Pinpoint the cell where the given text exists, returning its [X, Y] midpoint coordinate. 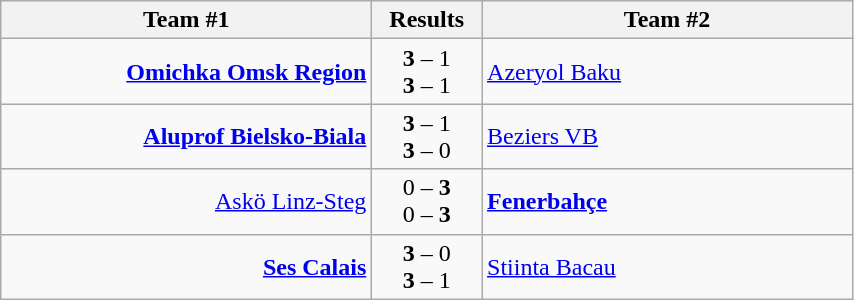
Azeryol Baku [668, 72]
Team #1 [186, 20]
Fenerbahçe [668, 202]
Omichka Omsk Region [186, 72]
3 – 0 3 – 1 [427, 266]
Results [427, 20]
Aluprof Bielsko-Biala [186, 136]
Stiinta Bacau [668, 266]
3 – 1 3 – 0 [427, 136]
3 – 1 3 – 1 [427, 72]
Ses Calais [186, 266]
Beziers VB [668, 136]
Team #2 [668, 20]
Askö Linz-Steg [186, 202]
0 – 3 0 – 3 [427, 202]
